Detect which cell encompasses the target text, then output its [X, Y] center coordinate. 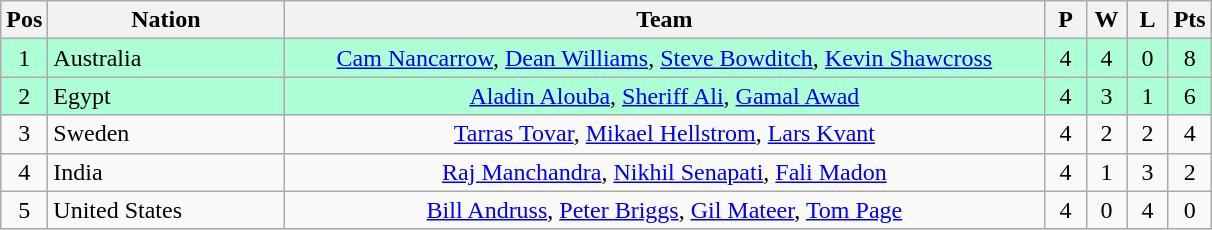
L [1148, 20]
6 [1190, 96]
Aladin Alouba, Sheriff Ali, Gamal Awad [664, 96]
P [1066, 20]
Bill Andruss, Peter Briggs, Gil Mateer, Tom Page [664, 210]
8 [1190, 58]
Sweden [166, 134]
United States [166, 210]
Nation [166, 20]
W [1106, 20]
5 [24, 210]
Cam Nancarrow, Dean Williams, Steve Bowditch, Kevin Shawcross [664, 58]
India [166, 172]
Egypt [166, 96]
Team [664, 20]
Raj Manchandra, Nikhil Senapati, Fali Madon [664, 172]
Pts [1190, 20]
Australia [166, 58]
Pos [24, 20]
Tarras Tovar, Mikael Hellstrom, Lars Kvant [664, 134]
